Identify which cell holds the provided text, then report its [X, Y] central coordinate. 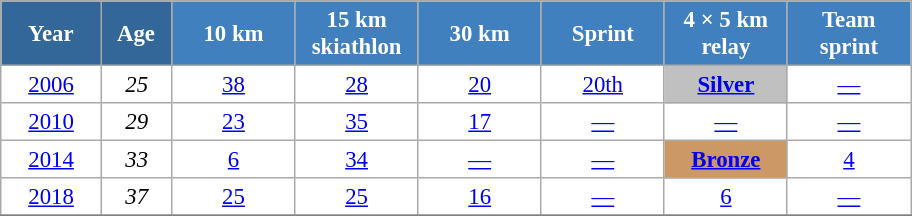
16 [480, 197]
4 [848, 160]
Sprint [602, 34]
20th [602, 85]
Bronze [726, 160]
30 km [480, 34]
2014 [52, 160]
2010 [52, 122]
37 [136, 197]
38 [234, 85]
28 [356, 85]
4 × 5 km relay [726, 34]
34 [356, 160]
29 [136, 122]
20 [480, 85]
23 [234, 122]
33 [136, 160]
10 km [234, 34]
17 [480, 122]
Team sprint [848, 34]
35 [356, 122]
2006 [52, 85]
Silver [726, 85]
2018 [52, 197]
Age [136, 34]
15 km skiathlon [356, 34]
Year [52, 34]
